Search for the cell housing the specified text and yield its (x, y) center coordinate. 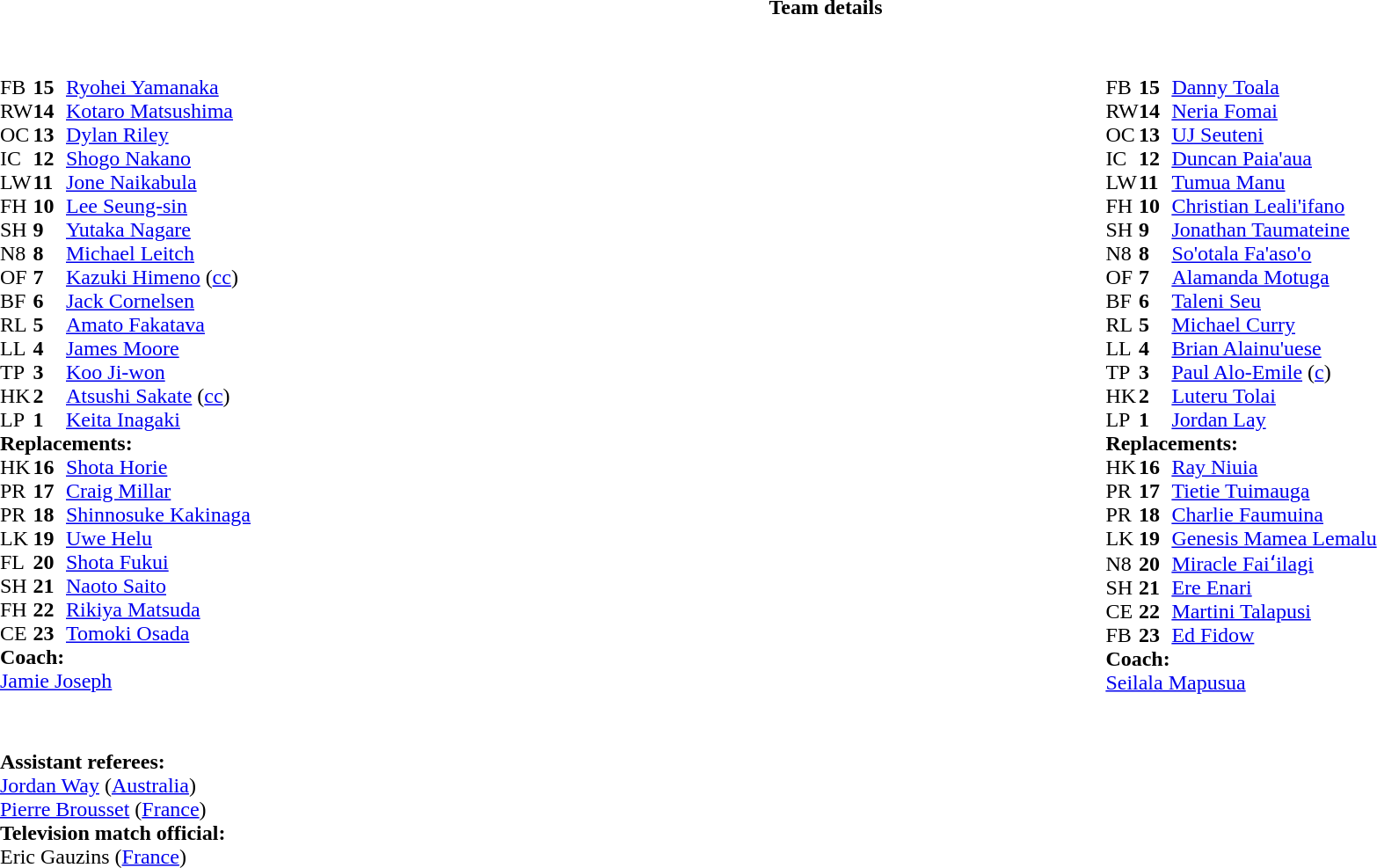
UJ Seuteni (1273, 135)
Uwe Helu (158, 538)
Jamie Joseph (125, 681)
Tietie Tuimauga (1273, 491)
Shota Fukui (158, 563)
Alamanda Motuga (1273, 278)
Taleni Seu (1273, 301)
Lee Seung-sin (158, 206)
Danny Toala (1273, 88)
Neria Fomai (1273, 111)
Jack Cornelsen (158, 301)
Genesis Mamea Lemalu (1273, 538)
Brian Alainu'uese (1273, 348)
Kotaro Matsushima (158, 111)
Shogo Nakano (158, 158)
Shota Horie (158, 468)
So'otala Fa'aso'o (1273, 253)
Martini Talapusi (1273, 612)
Miracle Faiʻilagi (1273, 563)
James Moore (158, 348)
Rikiya Matsuda (158, 610)
Tomoki Osada (158, 633)
Naoto Saito (158, 586)
Craig Millar (158, 491)
Shinnosuke Kakinaga (158, 515)
Ed Fidow (1273, 635)
Jordan Lay (1273, 420)
Jone Naikabula (158, 183)
Charlie Faumuina (1273, 515)
Seilala Mapusua (1241, 682)
Ere Enari (1273, 587)
Duncan Paia'aua (1273, 158)
Ray Niuia (1273, 468)
Ryohei Yamanaka (158, 88)
Keita Inagaki (158, 420)
Yutaka Nagare (158, 230)
Kazuki Himeno (cc) (158, 278)
Michael Leitch (158, 253)
Amato Fakatava (158, 325)
Michael Curry (1273, 325)
Paul Alo-Emile (c) (1273, 373)
Atsushi Sakate (cc) (158, 396)
FL (17, 563)
Koo Ji-won (158, 373)
Christian Leali'ifano (1273, 206)
Dylan Riley (158, 135)
Tumua Manu (1273, 183)
Luteru Tolai (1273, 396)
Jonathan Taumateine (1273, 230)
